Provide the [x, y] coordinate of the cell's center where the given text is located.  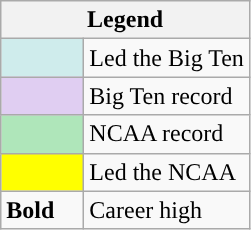
Led the NCAA [167, 172]
Bold [42, 210]
Led the Big Ten [167, 58]
Career high [167, 210]
NCAA record [167, 134]
Big Ten record [167, 96]
Legend [126, 20]
